Detect which cell encompasses the target text, then output its (x, y) center coordinate. 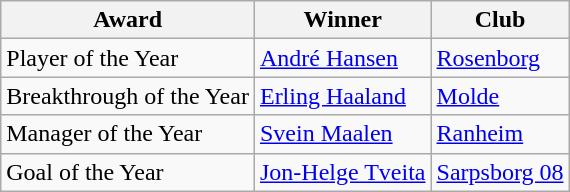
Ranheim (500, 134)
Erling Haaland (342, 96)
Svein Maalen (342, 134)
Molde (500, 96)
Player of the Year (128, 58)
Manager of the Year (128, 134)
Winner (342, 20)
Breakthrough of the Year (128, 96)
Rosenborg (500, 58)
André Hansen (342, 58)
Goal of the Year (128, 172)
Club (500, 20)
Jon-Helge Tveita (342, 172)
Sarpsborg 08 (500, 172)
Award (128, 20)
